Scan for the cell matching the given text and deliver its [x, y] coordinate at center. 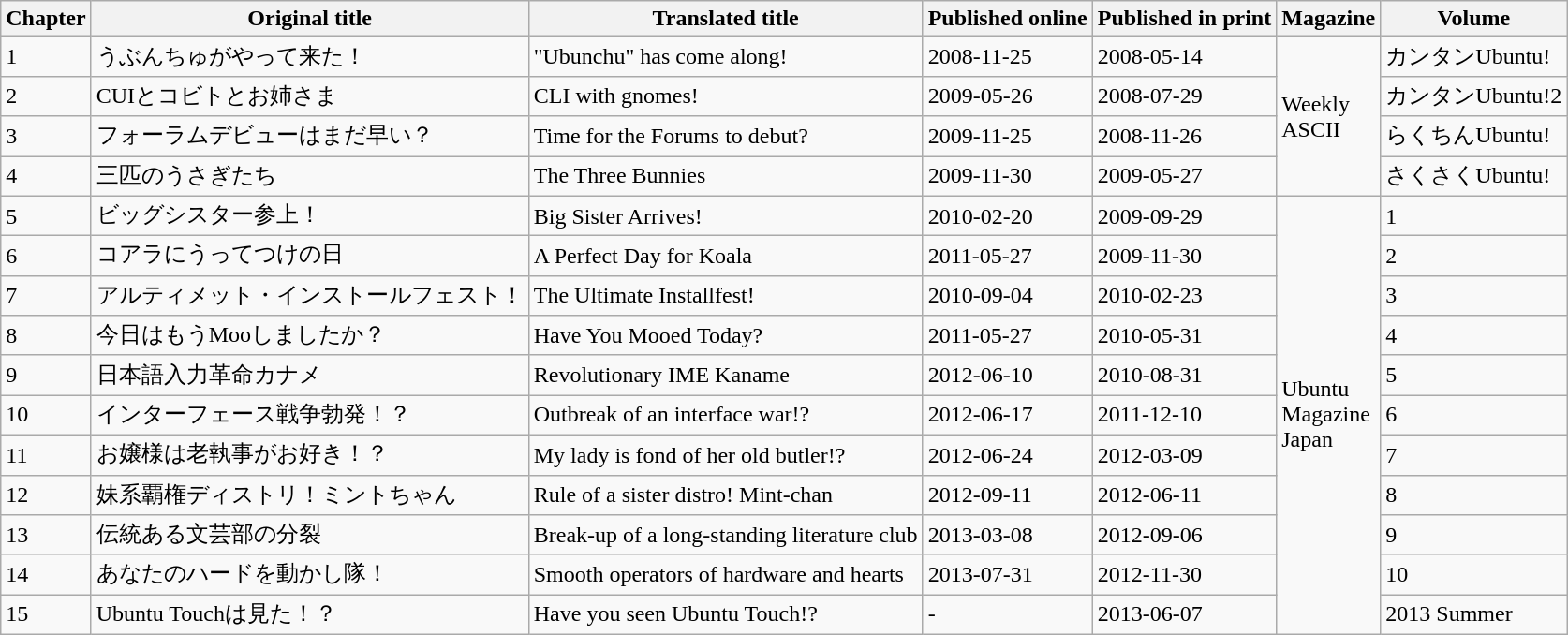
Time for the Forums to debut? [725, 137]
2010-08-31 [1184, 375]
うぶんちゅがやって来た！ [309, 56]
2008-05-14 [1184, 56]
2012-06-11 [1184, 495]
"Ubunchu" has come along! [725, 56]
The Three Bunnies [725, 176]
Weekly ASCII [1328, 116]
コアラにうってつけの日 [309, 257]
らくちんUbuntu! [1474, 137]
Original title [309, 19]
日本語入力革命カナメ [309, 375]
- [1008, 614]
Have You Mooed Today? [725, 335]
2009-05-26 [1008, 96]
Big Sister Arrives! [725, 215]
2010-02-20 [1008, 215]
14 [46, 575]
2013-06-07 [1184, 614]
Published online [1008, 19]
Smooth operators of hardware and hearts [725, 575]
三匹のうさぎたち [309, 176]
Translated title [725, 19]
The Ultimate Installfest! [725, 296]
2012-06-10 [1008, 375]
あなたのハードを動かし隊！ [309, 575]
Have you seen Ubuntu Touch!? [725, 614]
12 [46, 495]
CUIとコビトとお姉さま [309, 96]
2012-09-06 [1184, 536]
2012-06-24 [1008, 455]
Rule of a sister distro! Mint-chan [725, 495]
2012-09-11 [1008, 495]
2010-02-23 [1184, 296]
13 [46, 536]
インターフェース戦争勃発！？ [309, 416]
伝統ある文芸部の分裂 [309, 536]
2013-03-08 [1008, 536]
My lady is fond of her old butler!? [725, 455]
2013 Summer [1474, 614]
Ubuntu Magazine Japan [1328, 415]
Revolutionary IME Kaname [725, 375]
さくさくUbuntu! [1474, 176]
2009-09-29 [1184, 215]
2011-12-10 [1184, 416]
Chapter [46, 19]
2008-07-29 [1184, 96]
2009-11-25 [1008, 137]
A Perfect Day for Koala [725, 257]
11 [46, 455]
お嬢様は老執事がお好き！？ [309, 455]
Published in print [1184, 19]
2008-11-26 [1184, 137]
2012-03-09 [1184, 455]
2010-09-04 [1008, 296]
妹系覇権ディストリ！ミントちゃん [309, 495]
今日はもうMooしましたか？ [309, 335]
2012-06-17 [1008, 416]
2012-11-30 [1184, 575]
アルティメット・インストールフェスト！ [309, 296]
2009-05-27 [1184, 176]
Ubuntu Touchは見た！？ [309, 614]
CLI with gnomes! [725, 96]
Volume [1474, 19]
カンタンUbuntu!2 [1474, 96]
Magazine [1328, 19]
Break-up of a long-standing literature club [725, 536]
2013-07-31 [1008, 575]
ビッグシスター参上！ [309, 215]
カンタンUbuntu! [1474, 56]
Outbreak of an interface war!? [725, 416]
15 [46, 614]
2008-11-25 [1008, 56]
2010-05-31 [1184, 335]
フォーラムデビューはまだ早い？ [309, 137]
